Return the [X, Y] coordinate for the center point of the cell that contains the specified text.  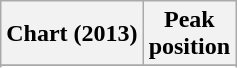
Peakposition [189, 34]
Chart (2013) [72, 34]
